Capture the cell that displays the provided text and extract its (X, Y) central coordinate. 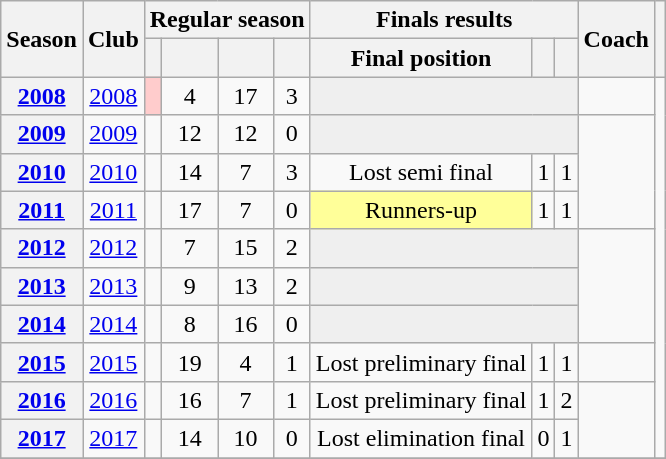
8 (190, 324)
Finals results (444, 20)
Final position (421, 58)
Lost semi final (421, 172)
19 (190, 362)
Club (113, 39)
Lost elimination final (421, 438)
9 (190, 286)
Runners-up (421, 210)
Coach (616, 39)
10 (246, 438)
Season (42, 39)
13 (246, 286)
15 (246, 248)
Regular season (227, 20)
